Detect which cell encompasses the target text, then output its (X, Y) center coordinate. 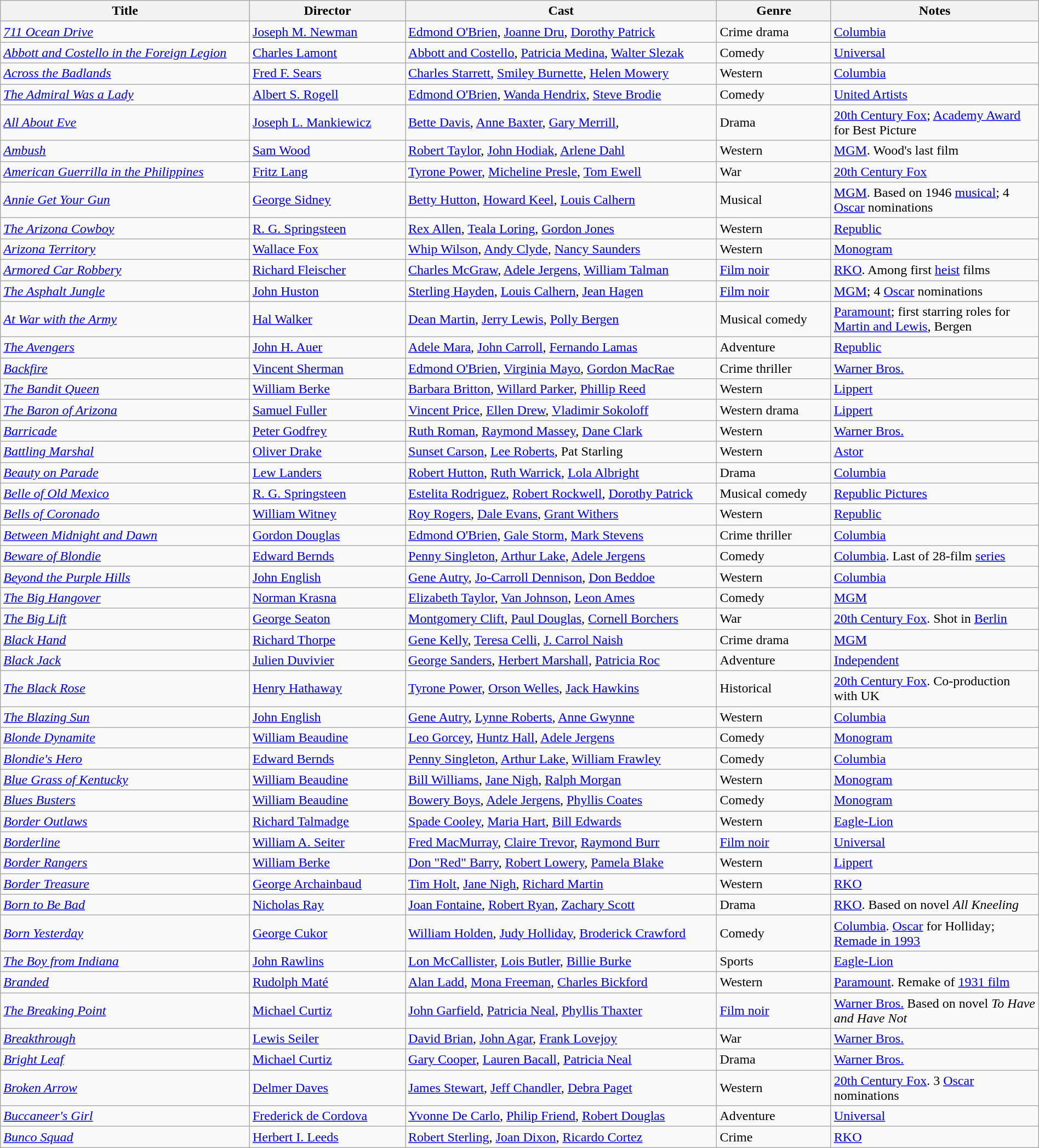
Columbia. Oscar for Holliday; Remade in 1993 (935, 933)
MGM; 4 Oscar nominations (935, 291)
20th Century Fox; Academy Award for Best Picture (935, 123)
Born to Be Bad (125, 905)
Norman Krasna (327, 598)
George Sidney (327, 200)
Roy Rogers, Dale Evans, Grant Withers (561, 514)
Fred MacMurray, Claire Trevor, Raymond Burr (561, 842)
Richard Talmadge (327, 821)
Sunset Carson, Lee Roberts, Pat Starling (561, 452)
Alan Ladd, Mona Freeman, Charles Bickford (561, 982)
Belle of Old Mexico (125, 493)
Gene Autry, Jo-Carroll Dennison, Don Beddoe (561, 577)
RKO. Based on novel All Kneeling (935, 905)
Penny Singleton, Arthur Lake, William Frawley (561, 759)
Notes (935, 11)
Sterling Hayden, Louis Calhern, Jean Hagen (561, 291)
Robert Hutton, Ruth Warrick, Lola Albright (561, 473)
George Archainbaud (327, 884)
William Witney (327, 514)
Charles Starrett, Smiley Burnette, Helen Mowery (561, 73)
Borderline (125, 842)
Bill Williams, Jane Nigh, Ralph Morgan (561, 780)
Joseph M. Newman (327, 32)
Beyond the Purple Hills (125, 577)
Robert Taylor, John Hodiak, Arlene Dahl (561, 151)
Richard Fleischer (327, 270)
Border Rangers (125, 863)
RKO. Among first heist films (935, 270)
Tyrone Power, Orson Welles, Jack Hawkins (561, 689)
Penny Singleton, Arthur Lake, Adele Jergens (561, 556)
Barbara Britton, Willard Parker, Phillip Reed (561, 389)
Joseph L. Mankiewicz (327, 123)
Frederick de Cordova (327, 1116)
Annie Get Your Gun (125, 200)
American Guerrilla in the Philippines (125, 172)
Estelita Rodriguez, Robert Rockwell, Dorothy Patrick (561, 493)
Sam Wood (327, 151)
Rudolph Maté (327, 982)
Herbert I. Leeds (327, 1137)
The Black Rose (125, 689)
Director (327, 11)
The Big Hangover (125, 598)
Montgomery Clift, Paul Douglas, Cornell Borchers (561, 618)
Black Hand (125, 640)
Blues Busters (125, 800)
Don "Red" Barry, Robert Lowery, Pamela Blake (561, 863)
At War with the Army (125, 319)
Charles Lamont (327, 53)
Republic Pictures (935, 493)
Peter Godfrey (327, 431)
The Bandit Queen (125, 389)
20th Century Fox (935, 172)
The Big Lift (125, 618)
Ambush (125, 151)
United Artists (935, 94)
Gary Cooper, Lauren Bacall, Patricia Neal (561, 1060)
Abbott and Costello in the Foreign Legion (125, 53)
Warner Bros. Based on novel To Have and Have Not (935, 1010)
Nicholas Ray (327, 905)
Robert Sterling, Joan Dixon, Ricardo Cortez (561, 1137)
Spade Cooley, Maria Hart, Bill Edwards (561, 821)
James Stewart, Jeff Chandler, Debra Paget (561, 1088)
Beauty on Parade (125, 473)
Vincent Sherman (327, 368)
Edmond O'Brien, Gale Storm, Mark Stevens (561, 535)
20th Century Fox. 3 Oscar nominations (935, 1088)
Delmer Daves (327, 1088)
William A. Seiter (327, 842)
Blue Grass of Kentucky (125, 780)
The Arizona Cowboy (125, 228)
Dean Martin, Jerry Lewis, Polly Bergen (561, 319)
Adele Mara, John Carroll, Fernando Lamas (561, 348)
Julien Duvivier (327, 661)
The Breaking Point (125, 1010)
Bunco Squad (125, 1137)
Lon McCallister, Lois Butler, Billie Burke (561, 961)
Bette Davis, Anne Baxter, Gary Merrill, (561, 123)
Ruth Roman, Raymond Massey, Dane Clark (561, 431)
Bells of Coronado (125, 514)
Joan Fontaine, Robert Ryan, Zachary Scott (561, 905)
John Huston (327, 291)
Fred F. Sears (327, 73)
Border Outlaws (125, 821)
Richard Thorpe (327, 640)
Henry Hathaway (327, 689)
Edmond O'Brien, Joanne Dru, Dorothy Patrick (561, 32)
Beware of Blondie (125, 556)
Gene Kelly, Teresa Celli, J. Carrol Naish (561, 640)
Sports (774, 961)
Elizabeth Taylor, Van Johnson, Leon Ames (561, 598)
Abbott and Costello, Patricia Medina, Walter Slezak (561, 53)
The Boy from Indiana (125, 961)
Vincent Price, Ellen Drew, Vladimir Sokoloff (561, 410)
Leo Gorcey, Huntz Hall, Adele Jergens (561, 738)
The Asphalt Jungle (125, 291)
Edmond O'Brien, Wanda Hendrix, Steve Brodie (561, 94)
The Avengers (125, 348)
John H. Auer (327, 348)
The Admiral Was a Lady (125, 94)
Yvonne De Carlo, Philip Friend, Robert Douglas (561, 1116)
William Holden, Judy Holliday, Broderick Crawford (561, 933)
Buccaneer's Girl (125, 1116)
Edmond O'Brien, Virginia Mayo, Gordon MacRae (561, 368)
Historical (774, 689)
Independent (935, 661)
Bowery Boys, Adele Jergens, Phyllis Coates (561, 800)
20th Century Fox. Shot in Berlin (935, 618)
Gene Autry, Lynne Roberts, Anne Gwynne (561, 717)
MGM. Wood's last film (935, 151)
Barricade (125, 431)
Whip Wilson, Andy Clyde, Nancy Saunders (561, 249)
Paramount; first starring roles for Martin and Lewis, Bergen (935, 319)
John Garfield, Patricia Neal, Phyllis Thaxter (561, 1010)
Battling Marshal (125, 452)
Blondie's Hero (125, 759)
Oliver Drake (327, 452)
711 Ocean Drive (125, 32)
Lew Landers (327, 473)
Armored Car Robbery (125, 270)
Lewis Seiler (327, 1039)
Charles McGraw, Adele Jergens, William Talman (561, 270)
Bright Leaf (125, 1060)
David Brian, John Agar, Frank Lovejoy (561, 1039)
The Blazing Sun (125, 717)
Breakthrough (125, 1039)
Columbia. Last of 28-film series (935, 556)
Samuel Fuller (327, 410)
Paramount. Remake of 1931 film (935, 982)
George Seaton (327, 618)
George Cukor (327, 933)
MGM. Based on 1946 musical; 4 Oscar nominations (935, 200)
Wallace Fox (327, 249)
Fritz Lang (327, 172)
Crime (774, 1137)
Western drama (774, 410)
Border Treasure (125, 884)
Gordon Douglas (327, 535)
All About Eve (125, 123)
Broken Arrow (125, 1088)
20th Century Fox. Co-production with UK (935, 689)
The Baron of Arizona (125, 410)
Black Jack (125, 661)
Albert S. Rogell (327, 94)
Cast (561, 11)
Betty Hutton, Howard Keel, Louis Calhern (561, 200)
Astor (935, 452)
Tim Holt, Jane Nigh, Richard Martin (561, 884)
John Rawlins (327, 961)
Across the Badlands (125, 73)
Blonde Dynamite (125, 738)
Title (125, 11)
Rex Allen, Teala Loring, Gordon Jones (561, 228)
Arizona Territory (125, 249)
Branded (125, 982)
Genre (774, 11)
Backfire (125, 368)
Musical (774, 200)
Tyrone Power, Micheline Presle, Tom Ewell (561, 172)
George Sanders, Herbert Marshall, Patricia Roc (561, 661)
Born Yesterday (125, 933)
Hal Walker (327, 319)
Between Midnight and Dawn (125, 535)
